From the cell containing the given text, extract its center point as [x, y] coordinate. 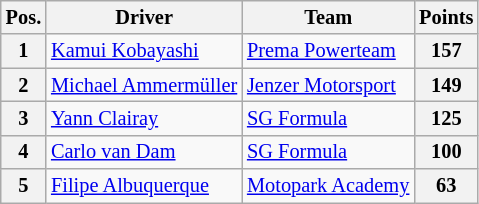
157 [446, 51]
Driver [144, 17]
Points [446, 17]
Filipe Albuquerque [144, 186]
3 [24, 118]
1 [24, 51]
2 [24, 85]
149 [446, 85]
4 [24, 152]
5 [24, 186]
63 [446, 186]
Yann Clairay [144, 118]
Jenzer Motorsport [328, 85]
125 [446, 118]
Motopark Academy [328, 186]
Carlo van Dam [144, 152]
Kamui Kobayashi [144, 51]
Michael Ammermüller [144, 85]
100 [446, 152]
Team [328, 17]
Pos. [24, 17]
Prema Powerteam [328, 51]
